Capture the cell that displays the provided text and extract its (X, Y) central coordinate. 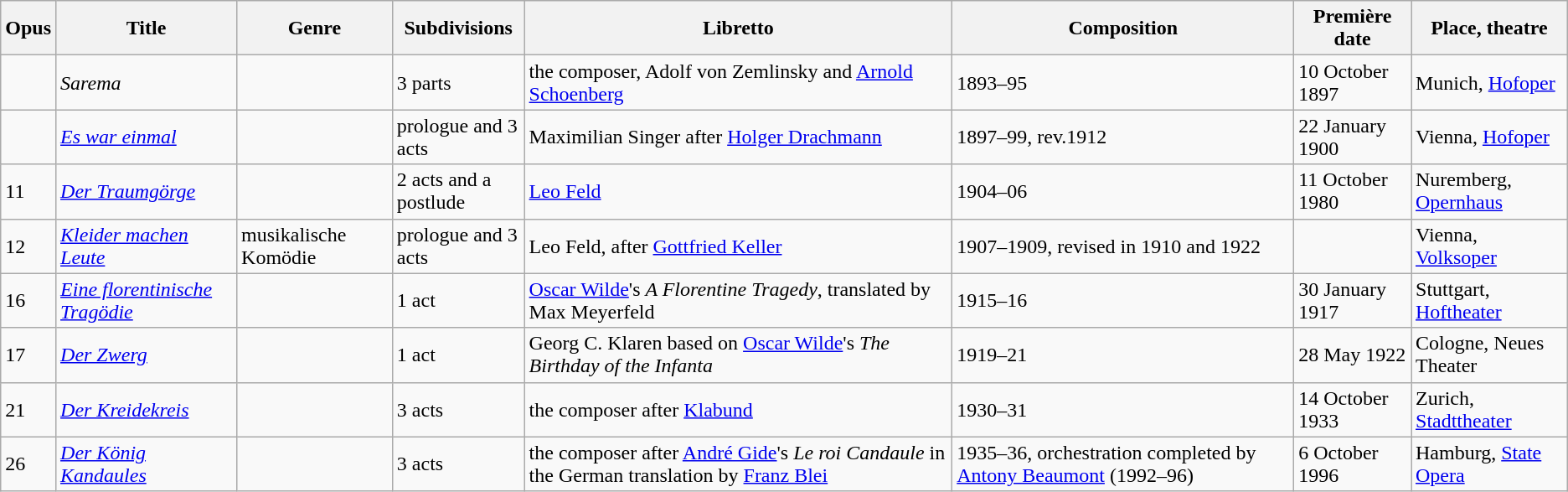
17 (28, 355)
1893–95 (1123, 82)
Der König Kandaules (147, 464)
1930–31 (1123, 409)
Nuremberg, Opernhaus (1489, 191)
11 (28, 191)
Der Kreidekreis (147, 409)
Hamburg, State Opera (1489, 464)
1919–21 (1123, 355)
Maximilian Singer after Holger Drachmann (739, 137)
the composer after Klabund (739, 409)
musikalische Komödie (315, 246)
6 October 1996 (1353, 464)
Title (147, 28)
11 October 1980 (1353, 191)
the composer, Adolf von Zemlinsky and Arnold Schoenberg (739, 82)
12 (28, 246)
1904–06 (1123, 191)
Place, theatre (1489, 28)
Oscar Wilde's A Florentine Tragedy, translated by Max Meyerfeld (739, 300)
28 May 1922 (1353, 355)
Georg C. Klaren based on Oscar Wilde's The Birthday of the Infanta (739, 355)
Genre (315, 28)
Eine florentinische Tragödie (147, 300)
21 (28, 409)
14 October 1933 (1353, 409)
Composition (1123, 28)
Leo Feld, after Gottfried Keller (739, 246)
Der Traumgörge (147, 191)
10 October 1897 (1353, 82)
16 (28, 300)
3 parts (458, 82)
26 (28, 464)
the composer after André Gide's Le roi Candaule in the German translation by Franz Blei (739, 464)
1915–16 (1123, 300)
Leo Feld (739, 191)
1897–99, rev.1912 (1123, 137)
Libretto (739, 28)
Stuttgart, Hoftheater (1489, 300)
Opus (28, 28)
Première date (1353, 28)
Vienna, Volksoper (1489, 246)
22 January 1900 (1353, 137)
Sub­divisions (458, 28)
Cologne, Neues Theater (1489, 355)
1907–1909, revised in 1910 and 1922 (1123, 246)
1935–36, orchestration completed by Antony Beaumont (1992–96) (1123, 464)
Es war einmal (147, 137)
Kleider machen Leute (147, 246)
Sarema (147, 82)
Der Zwerg (147, 355)
Zurich, Stadttheater (1489, 409)
2 acts and a postlude (458, 191)
Vienna, Hofoper (1489, 137)
30 January 1917 (1353, 300)
Munich, Hofoper (1489, 82)
